Scan for the cell matching the given text and deliver its (x, y) coordinate at center. 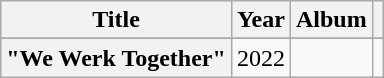
Year (260, 20)
"We Werk Together" (116, 58)
2022 (260, 58)
Title (116, 20)
Album (331, 20)
